Extract the [x, y] coordinate from the center of the cell holding the provided text.  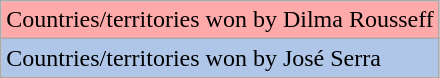
Countries/territories won by Dilma Rousseff [220, 20]
Countries/territories won by José Serra [220, 58]
